Pinpoint the cell where the given text exists, returning its [X, Y] midpoint coordinate. 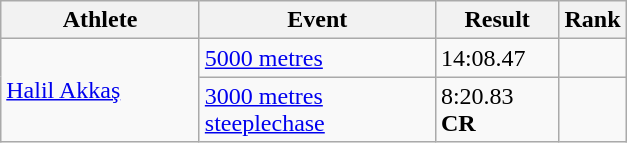
3000 metres steeplechase [317, 110]
14:08.47 [497, 58]
Event [317, 20]
Result [497, 20]
Athlete [100, 20]
8:20.83 CR [497, 110]
Rank [592, 20]
Halil Akkaş [100, 90]
5000 metres [317, 58]
